From the cell containing the given text, extract its center point as (x, y) coordinate. 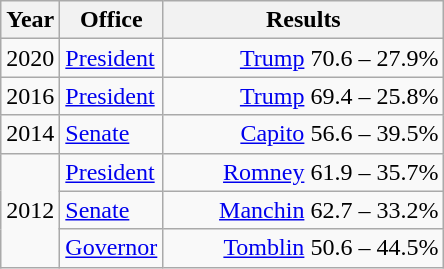
Office (112, 20)
Romney 61.9 – 35.7% (304, 172)
Tomblin 50.6 – 44.5% (304, 248)
Results (304, 20)
Year (30, 20)
Manchin 62.7 – 33.2% (304, 210)
2012 (30, 210)
Trump 69.4 – 25.8% (304, 96)
Capito 56.6 – 39.5% (304, 134)
2014 (30, 134)
Trump 70.6 – 27.9% (304, 58)
Governor (112, 248)
2016 (30, 96)
2020 (30, 58)
